From the cell containing the given text, extract its center point as (X, Y) coordinate. 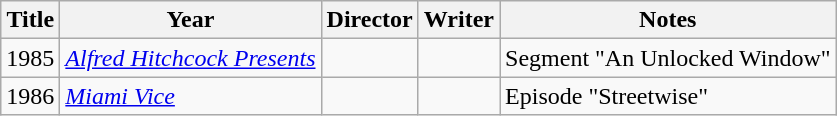
Episode "Streetwise" (668, 96)
Director (370, 20)
Notes (668, 20)
Segment "An Unlocked Window" (668, 58)
Title (30, 20)
Year (190, 20)
Miami Vice (190, 96)
Writer (458, 20)
1985 (30, 58)
Alfred Hitchcock Presents (190, 58)
1986 (30, 96)
